Return (X, Y) of the center of cell containing provided text 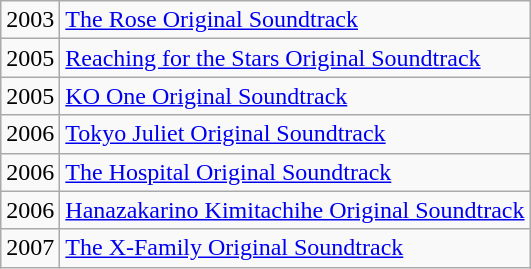
Tokyo Juliet Original Soundtrack (295, 134)
The X-Family Original Soundtrack (295, 248)
Hanazakarino Kimitachihe Original Soundtrack (295, 210)
2007 (30, 248)
KO One Original Soundtrack (295, 96)
2003 (30, 20)
The Hospital Original Soundtrack (295, 172)
Reaching for the Stars Original Soundtrack (295, 58)
The Rose Original Soundtrack (295, 20)
